Provide the (X, Y) coordinate of the cell's center where the given text is located.  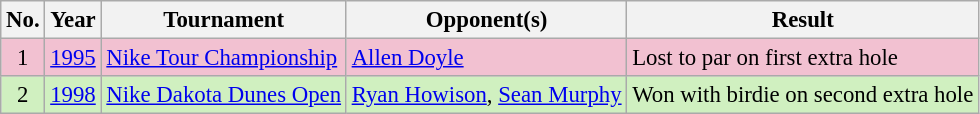
Allen Doyle (486, 58)
Year (73, 20)
No. (23, 20)
Result (803, 20)
1 (23, 58)
Nike Dakota Dunes Open (224, 95)
Nike Tour Championship (224, 58)
Opponent(s) (486, 20)
1998 (73, 95)
Won with birdie on second extra hole (803, 95)
Ryan Howison, Sean Murphy (486, 95)
Lost to par on first extra hole (803, 58)
Tournament (224, 20)
2 (23, 95)
1995 (73, 58)
